Capture the cell that displays the provided text and extract its [X, Y] central coordinate. 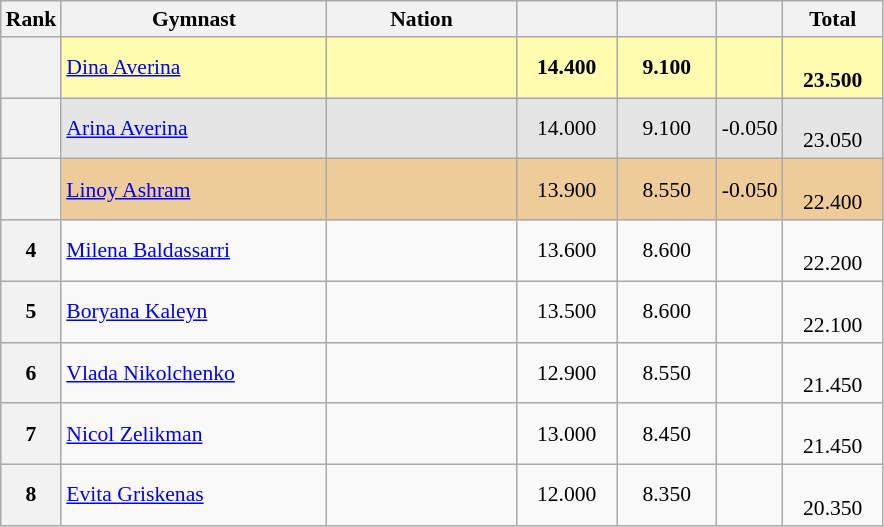
8 [32, 496]
Boryana Kaleyn [194, 312]
23.500 [833, 68]
8.450 [667, 434]
Gymnast [194, 19]
Rank [32, 19]
Dina Averina [194, 68]
13.000 [567, 434]
5 [32, 312]
Milena Baldassarri [194, 250]
13.500 [567, 312]
12.000 [567, 496]
13.900 [567, 190]
13.600 [567, 250]
8.350 [667, 496]
20.350 [833, 496]
Nation [421, 19]
22.100 [833, 312]
4 [32, 250]
14.400 [567, 68]
14.000 [567, 128]
Evita Griskenas [194, 496]
23.050 [833, 128]
Linoy Ashram [194, 190]
Vlada Nikolchenko [194, 372]
22.400 [833, 190]
Arina Averina [194, 128]
7 [32, 434]
22.200 [833, 250]
Nicol Zelikman [194, 434]
12.900 [567, 372]
6 [32, 372]
Total [833, 19]
